Return the [x, y] coordinate for the center point of the cell that contains the specified text.  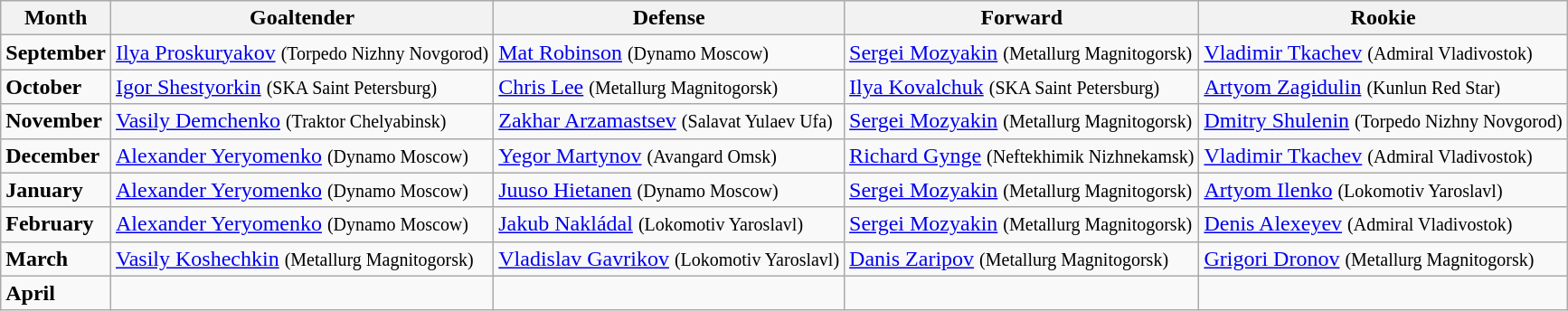
December [56, 155]
October [56, 87]
Vasily Koshechkin (Metallurg Magnitogorsk) [302, 259]
Artyom Zagidulin (Kunlun Red Star) [1384, 87]
Dmitry Shulenin (Torpedo Nizhny Novgorod) [1384, 121]
Chris Lee (Metallurg Magnitogorsk) [669, 87]
January [56, 190]
Rookie [1384, 18]
Ilya Kovalchuk (SKA Saint Petersburg) [1022, 87]
February [56, 224]
Defense [669, 18]
April [56, 293]
Vasily Demchenko (Traktor Chelyabinsk) [302, 121]
Artyom Ilenko (Lokomotiv Yaroslavl) [1384, 190]
Jakub Nakládal (Lokomotiv Yaroslavl) [669, 224]
Grigori Dronov (Metallurg Magnitogorsk) [1384, 259]
September [56, 52]
Month [56, 18]
Juuso Hietanen (Dynamo Moscow) [669, 190]
Zakhar Arzamastsev (Salavat Yulaev Ufa) [669, 121]
Goaltender [302, 18]
March [56, 259]
Forward [1022, 18]
Ilya Proskuryakov (Torpedo Nizhny Novgorod) [302, 52]
Vladislav Gavrikov (Lokomotiv Yaroslavl) [669, 259]
Denis Alexeyev (Admiral Vladivostok) [1384, 224]
Richard Gynge (Neftekhimik Nizhnekamsk) [1022, 155]
Yegor Martynov (Avangard Omsk) [669, 155]
November [56, 121]
Mat Robinson (Dynamo Moscow) [669, 52]
Igor Shestyorkin (SKA Saint Petersburg) [302, 87]
Danis Zaripov (Metallurg Magnitogorsk) [1022, 259]
